Find where the given text appears and provide that cell's center as (X, Y) coordinate. 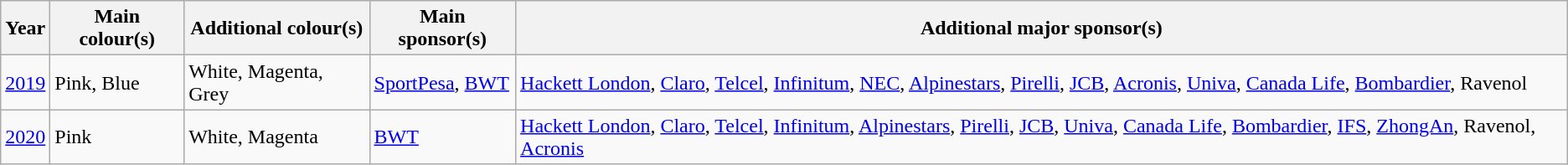
Pink, Blue (117, 82)
2019 (25, 82)
White, Magenta, Grey (276, 82)
2020 (25, 137)
Main colour(s) (117, 28)
Additional major sponsor(s) (1042, 28)
Hackett London, Claro, Telcel, Infinitum, Alpinestars, Pirelli, JCB, Univa, Canada Life, Bombardier, IFS, ZhongAn, Ravenol, Acronis (1042, 137)
SportPesa, BWT (442, 82)
BWT (442, 137)
Year (25, 28)
White, Magenta (276, 137)
Hackett London, Claro, Telcel, Infinitum, NEC, Alpinestars, Pirelli, JCB, Acronis, Univa, Canada Life, Bombardier, Ravenol (1042, 82)
Main sponsor(s) (442, 28)
Pink (117, 137)
Additional colour(s) (276, 28)
